Scan for the cell matching the given text and deliver its [x, y] coordinate at center. 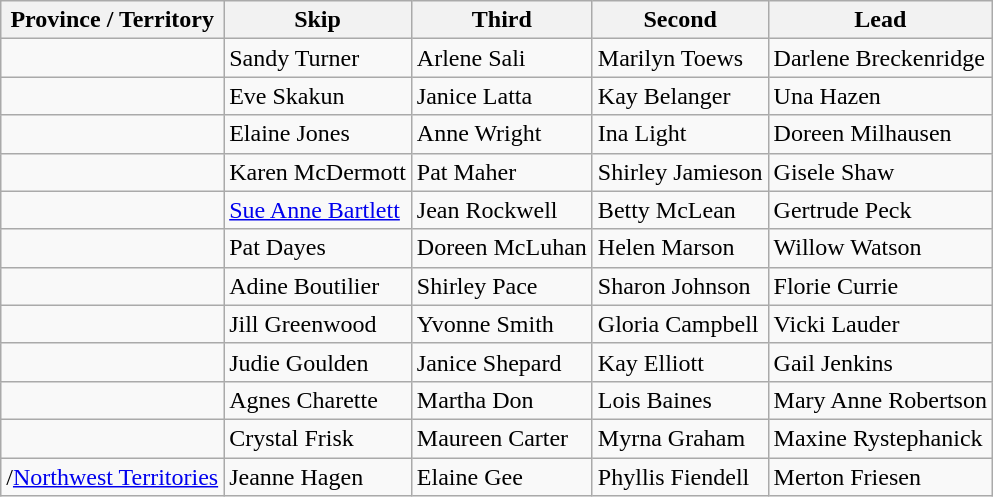
Lead [880, 20]
Doreen Milhausen [880, 134]
Betty McLean [680, 210]
Marilyn Toews [680, 58]
Phyllis Fiendell [680, 477]
Pat Dayes [318, 248]
Sharon Johnson [680, 286]
Kay Elliott [680, 362]
Shirley Pace [502, 286]
Gail Jenkins [880, 362]
Helen Marson [680, 248]
Third [502, 20]
Jean Rockwell [502, 210]
Skip [318, 20]
Sue Anne Bartlett [318, 210]
Gloria Campbell [680, 324]
Ina Light [680, 134]
Sandy Turner [318, 58]
Arlene Sali [502, 58]
Karen McDermott [318, 172]
Maxine Rystephanick [880, 438]
Mary Anne Robertson [880, 400]
Jeanne Hagen [318, 477]
Martha Don [502, 400]
Pat Maher [502, 172]
Adine Boutilier [318, 286]
Agnes Charette [318, 400]
/Northwest Territories [112, 477]
Willow Watson [880, 248]
Gertrude Peck [880, 210]
Yvonne Smith [502, 324]
Province / Territory [112, 20]
Elaine Gee [502, 477]
Janice Latta [502, 96]
Florie Currie [880, 286]
Darlene Breckenridge [880, 58]
Janice Shepard [502, 362]
Maureen Carter [502, 438]
Second [680, 20]
Kay Belanger [680, 96]
Judie Goulden [318, 362]
Doreen McLuhan [502, 248]
Anne Wright [502, 134]
Crystal Frisk [318, 438]
Myrna Graham [680, 438]
Lois Baines [680, 400]
Shirley Jamieson [680, 172]
Elaine Jones [318, 134]
Una Hazen [880, 96]
Gisele Shaw [880, 172]
Merton Friesen [880, 477]
Eve Skakun [318, 96]
Vicki Lauder [880, 324]
Jill Greenwood [318, 324]
